Find where the given text appears and provide that cell's center as [X, Y] coordinate. 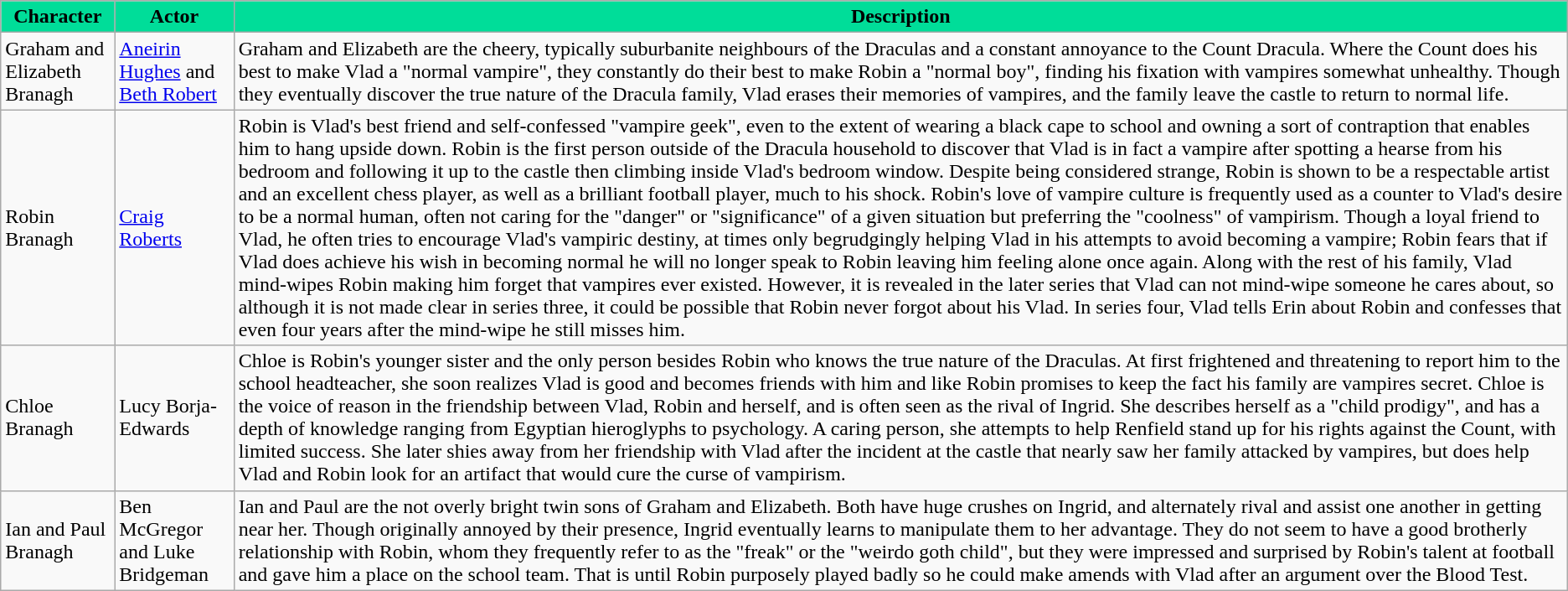
Lucy Borja-Edwards [174, 417]
Description [900, 17]
Actor [174, 17]
Ian and Paul Branagh [58, 540]
Character [58, 17]
Craig Roberts [174, 228]
Aneirin Hughes and Beth Robert [174, 71]
Robin Branagh [58, 228]
Graham and Elizabeth Branagh [58, 71]
Ben McGregor and Luke Bridgeman [174, 540]
Chloe Branagh [58, 417]
